Find where the given text appears and provide that cell's center as (X, Y) coordinate. 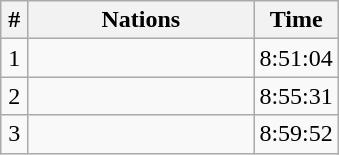
Time (296, 20)
3 (14, 134)
8:55:31 (296, 96)
8:59:52 (296, 134)
8:51:04 (296, 58)
Nations (141, 20)
2 (14, 96)
# (14, 20)
1 (14, 58)
